Output the (x, y) coordinate of the center of the cell containing the given text.  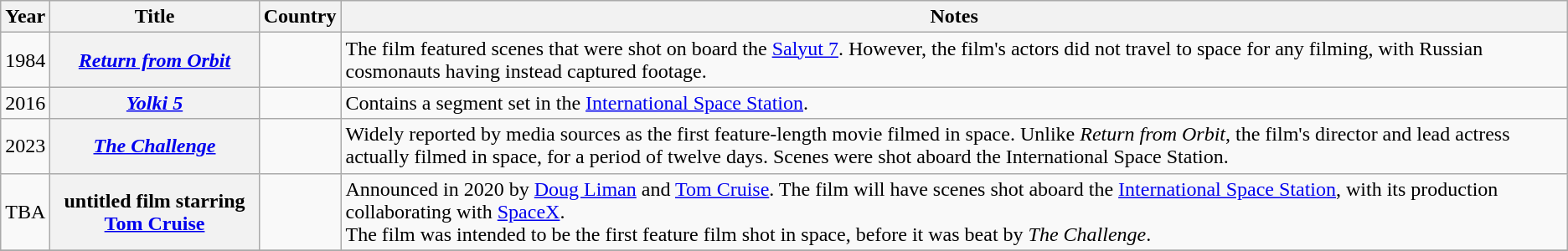
The Challenge (154, 146)
Country (300, 17)
2023 (25, 146)
TBA (25, 212)
2016 (25, 103)
Yolki 5 (154, 103)
Contains a segment set in the International Space Station. (954, 103)
Notes (954, 17)
untitled film starring Tom Cruise (154, 212)
1984 (25, 60)
Title (154, 17)
Return from Orbit (154, 60)
Year (25, 17)
